Provide the (X, Y) coordinate of the cell's center where the given text is located.  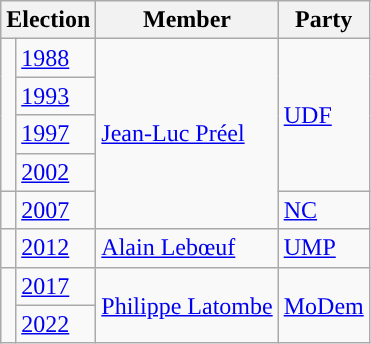
1997 (56, 134)
MoDem (324, 305)
UMP (324, 248)
Party (324, 20)
NC (324, 210)
1993 (56, 96)
2007 (56, 210)
Election (48, 20)
UDF (324, 115)
Jean-Luc Préel (187, 134)
2017 (56, 286)
2012 (56, 248)
Member (187, 20)
Philippe Latombe (187, 305)
1988 (56, 58)
2022 (56, 324)
Alain Lebœuf (187, 248)
2002 (56, 172)
